Pinpoint the cell where the given text exists, returning its (X, Y) midpoint coordinate. 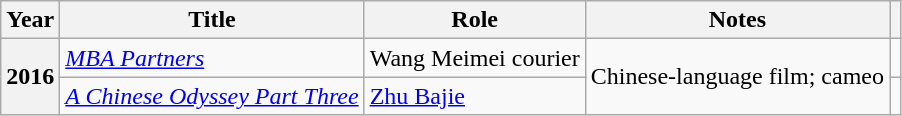
Wang Meimei courier (474, 58)
A Chinese Odyssey Part Three (212, 96)
2016 (30, 77)
Chinese-language film; cameo (737, 77)
MBA Partners (212, 58)
Notes (737, 20)
Title (212, 20)
Year (30, 20)
Role (474, 20)
Zhu Bajie (474, 96)
